Find where the given text appears and provide that cell's center as [X, Y] coordinate. 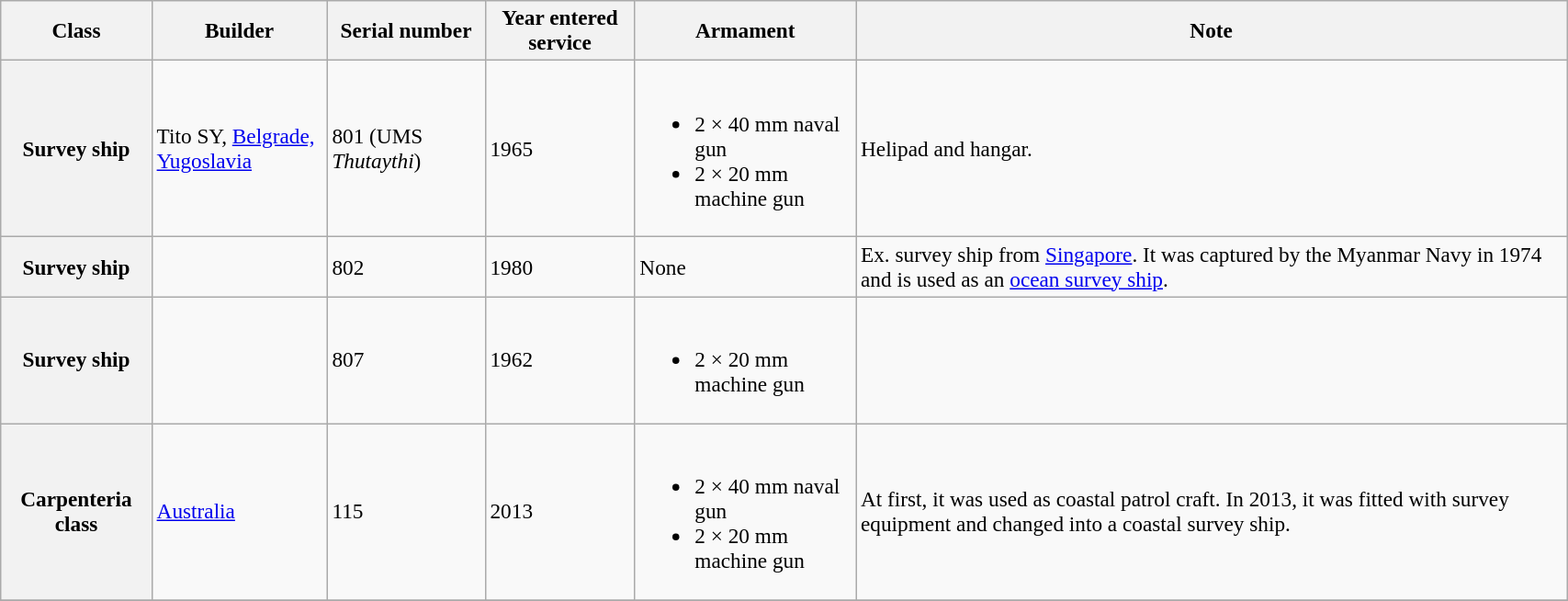
802 [406, 266]
Carpenteria class [76, 511]
At first, it was used as coastal patrol craft. In 2013, it was fitted with survey equipment and changed into a coastal survey ship. [1212, 511]
Class [76, 29]
Builder [239, 29]
2013 [560, 511]
Ex. survey ship from Singapore. It was captured by the Myanmar Navy in 1974 and is used as an ocean survey ship. [1212, 266]
Note [1212, 29]
Serial number [406, 29]
801 (UMS Thutaythi) [406, 148]
Armament [746, 29]
1962 [560, 359]
2 × 20 mm machine gun [746, 359]
1965 [560, 148]
Australia [239, 511]
1980 [560, 266]
807 [406, 359]
None [746, 266]
Tito SY, Belgrade, Yugoslavia [239, 148]
115 [406, 511]
Year entered service [560, 29]
Helipad and hangar. [1212, 148]
